From the cell containing the given text, extract its center point as (X, Y) coordinate. 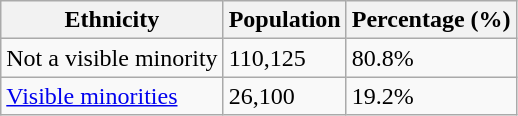
Ethnicity (112, 20)
Not a visible minority (112, 58)
110,125 (284, 58)
Population (284, 20)
26,100 (284, 96)
80.8% (431, 58)
19.2% (431, 96)
Percentage (%) (431, 20)
Visible minorities (112, 96)
